Capture the cell that displays the provided text and extract its [X, Y] central coordinate. 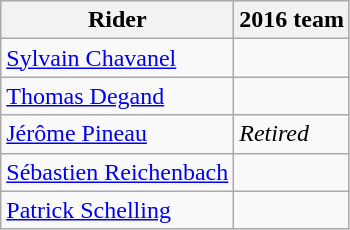
Rider [118, 20]
Sylvain Chavanel [118, 58]
Thomas Degand [118, 96]
Sébastien Reichenbach [118, 172]
Patrick Schelling [118, 210]
Retired [292, 134]
Jérôme Pineau [118, 134]
2016 team [292, 20]
